Capture the cell that displays the provided text and extract its [x, y] central coordinate. 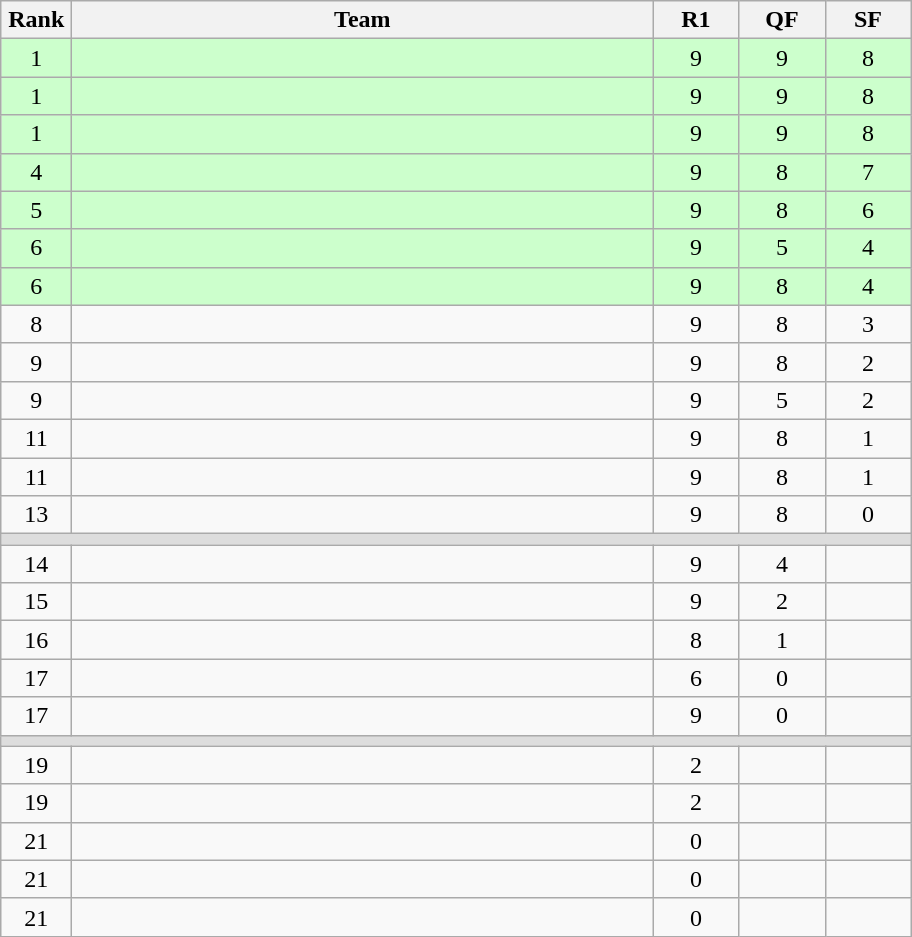
3 [868, 324]
15 [36, 602]
13 [36, 515]
14 [36, 564]
Rank [36, 20]
7 [868, 172]
QF [782, 20]
R1 [696, 20]
16 [36, 640]
SF [868, 20]
Team [362, 20]
